For the text-containing cell, return its midpoint in [x, y] coordinate format. 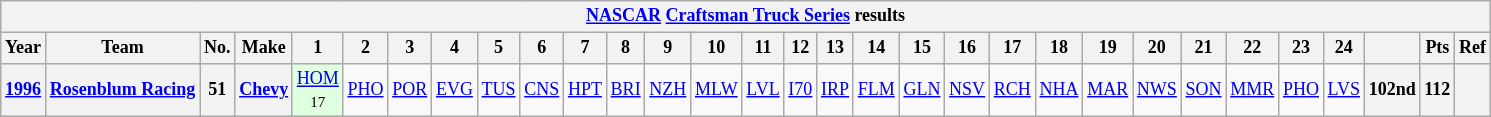
5 [498, 48]
RCH [1012, 90]
3 [410, 48]
NZH [668, 90]
1 [318, 48]
CNS [542, 90]
8 [626, 48]
24 [1344, 48]
HPT [586, 90]
MMR [1252, 90]
NSV [968, 90]
FLM [876, 90]
20 [1158, 48]
BRI [626, 90]
Pts [1438, 48]
Rosenblum Racing [122, 90]
11 [763, 48]
51 [218, 90]
Year [24, 48]
16 [968, 48]
SON [1204, 90]
GLN [922, 90]
12 [800, 48]
14 [876, 48]
Chevy [264, 90]
9 [668, 48]
4 [455, 48]
No. [218, 48]
POR [410, 90]
LVL [763, 90]
NHA [1059, 90]
17 [1012, 48]
HOM17 [318, 90]
Team [122, 48]
IRP [836, 90]
23 [1302, 48]
112 [1438, 90]
I70 [800, 90]
TUS [498, 90]
15 [922, 48]
Make [264, 48]
2 [366, 48]
MLW [716, 90]
22 [1252, 48]
1996 [24, 90]
21 [1204, 48]
6 [542, 48]
Ref [1473, 48]
102nd [1392, 90]
EVG [455, 90]
LVS [1344, 90]
NWS [1158, 90]
13 [836, 48]
NASCAR Craftsman Truck Series results [746, 16]
19 [1108, 48]
7 [586, 48]
MAR [1108, 90]
10 [716, 48]
18 [1059, 48]
